Find where the given text appears and provide that cell's center as [x, y] coordinate. 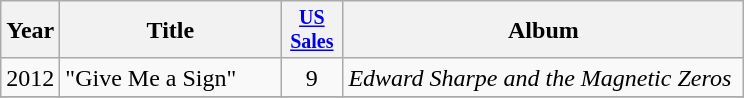
Title [170, 30]
Year [30, 30]
USSales [312, 30]
2012 [30, 77]
Edward Sharpe and the Magnetic Zeros [544, 77]
"Give Me a Sign" [170, 77]
9 [312, 77]
Album [544, 30]
